From the cell containing the given text, extract its center point as (X, Y) coordinate. 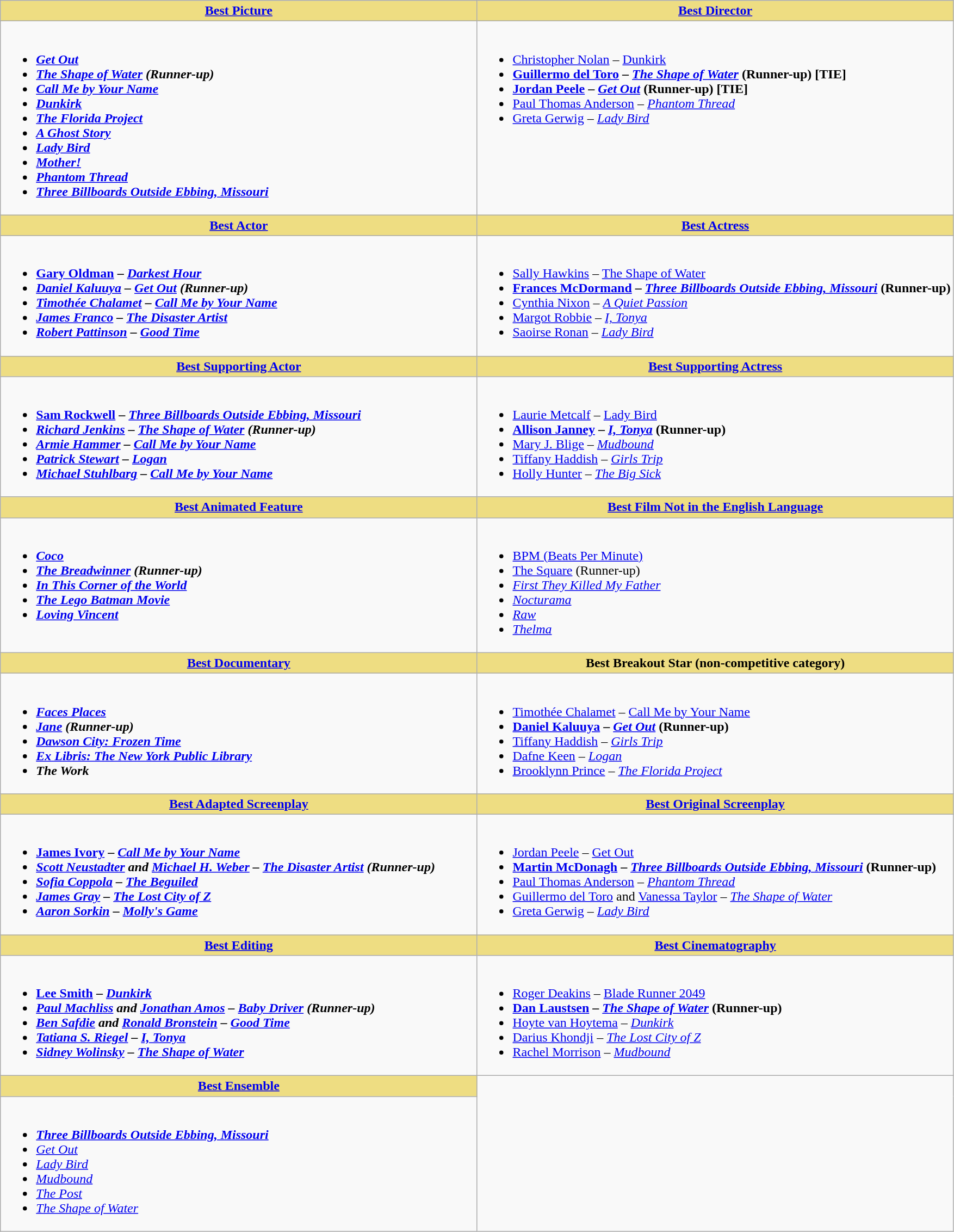
Best Editing (239, 945)
Best Supporting Actor (239, 366)
Three Billboards Outside Ebbing, MissouriGet OutLady BirdMudboundThe PostThe Shape of Water (239, 1164)
CocoThe Breadwinner (Runner-up)In This Corner of the WorldThe Lego Batman MovieLoving Vincent (239, 585)
Best Animated Feature (239, 507)
Best Actor (239, 225)
Best Director (715, 11)
Faces PlacesJane (Runner-up)Dawson City: Frozen TimeEx Libris: The New York Public LibraryThe Work (239, 734)
Best Cinematography (715, 945)
Best Supporting Actress (715, 366)
Best Original Screenplay (715, 804)
Best Documentary (239, 663)
Best Ensemble (239, 1086)
Best Film Not in the English Language (715, 507)
Best Breakout Star (non-competitive category) (715, 663)
BPM (Beats Per Minute)The Square (Runner-up)First They Killed My FatherNocturamaRawThelma (715, 585)
Best Adapted Screenplay (239, 804)
Laurie Metcalf – Lady BirdAllison Janney – I, Tonya (Runner-up)Mary J. Blige – MudboundTiffany Haddish – Girls TripHolly Hunter – The Big Sick (715, 436)
Best Actress (715, 225)
Best Picture (239, 11)
